Find where the given text appears and provide that cell's center as (x, y) coordinate. 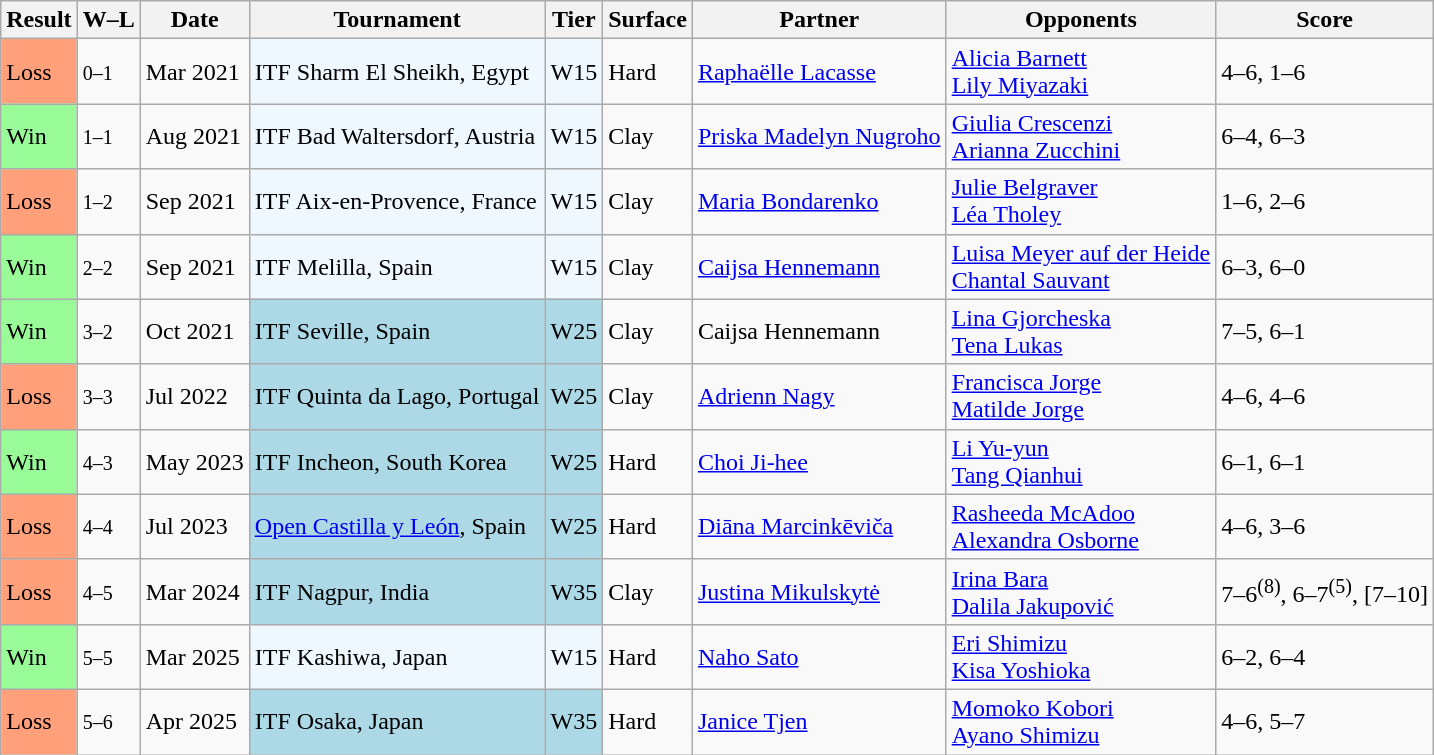
ITF Nagpur, India (397, 592)
Naho Sato (819, 656)
4–6, 3–6 (1325, 526)
ITF Osaka, Japan (397, 722)
4–4 (108, 526)
Maria Bondarenko (819, 202)
ITF Kashiwa, Japan (397, 656)
Aug 2021 (194, 136)
0–1 (108, 72)
Eri Shimizu Kisa Yoshioka (1081, 656)
Rasheeda McAdoo Alexandra Osborne (1081, 526)
4–3 (108, 462)
Open Castilla y León, Spain (397, 526)
Mar 2025 (194, 656)
Raphaëlle Lacasse (819, 72)
Score (1325, 20)
Date (194, 20)
Mar 2024 (194, 592)
1–2 (108, 202)
4–6, 1–6 (1325, 72)
6–1, 6–1 (1325, 462)
Alicia Barnett Lily Miyazaki (1081, 72)
Adrienn Nagy (819, 396)
Justina Mikulskytė (819, 592)
Julie Belgraver Léa Tholey (1081, 202)
ITF Quinta da Lago, Portugal (397, 396)
W–L (108, 20)
Opponents (1081, 20)
1–1 (108, 136)
ITF Melilla, Spain (397, 266)
Irina Bara Dalila Jakupović (1081, 592)
6–3, 6–0 (1325, 266)
Apr 2025 (194, 722)
Diāna Marcinkēviča (819, 526)
4–5 (108, 592)
ITF Incheon, South Korea (397, 462)
Francisca Jorge Matilde Jorge (1081, 396)
7–6(8), 6–7(5), [7–10] (1325, 592)
Jul 2022 (194, 396)
Jul 2023 (194, 526)
5–5 (108, 656)
6–4, 6–3 (1325, 136)
Oct 2021 (194, 332)
ITF Bad Waltersdorf, Austria (397, 136)
1–6, 2–6 (1325, 202)
Giulia Crescenzi Arianna Zucchini (1081, 136)
May 2023 (194, 462)
Tournament (397, 20)
Mar 2021 (194, 72)
Tier (574, 20)
7–5, 6–1 (1325, 332)
5–6 (108, 722)
Result (39, 20)
Janice Tjen (819, 722)
Partner (819, 20)
Surface (648, 20)
Li Yu-yun Tang Qianhui (1081, 462)
2–2 (108, 266)
Choi Ji-hee (819, 462)
4–6, 4–6 (1325, 396)
ITF Aix-en-Provence, France (397, 202)
Lina Gjorcheska Tena Lukas (1081, 332)
ITF Sharm El Sheikh, Egypt (397, 72)
Momoko Kobori Ayano Shimizu (1081, 722)
6–2, 6–4 (1325, 656)
ITF Seville, Spain (397, 332)
3–2 (108, 332)
4–6, 5–7 (1325, 722)
3–3 (108, 396)
Luisa Meyer auf der Heide Chantal Sauvant (1081, 266)
Priska Madelyn Nugroho (819, 136)
